Locate the cell with the specified text and output its (X, Y) center coordinate. 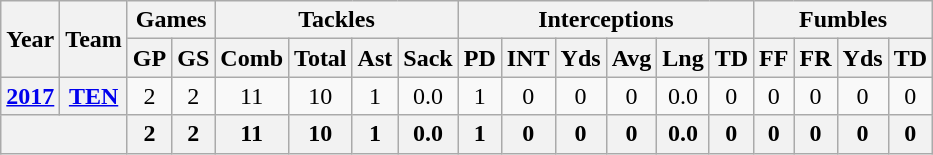
Games (170, 20)
Year (30, 39)
Ast (375, 58)
INT (528, 58)
PD (480, 58)
Total (321, 58)
Team (94, 39)
Avg (632, 58)
FR (816, 58)
Tackles (336, 20)
FF (774, 58)
Sack (428, 58)
Comb (252, 58)
Lng (683, 58)
TEN (94, 96)
Fumbles (844, 20)
Interceptions (606, 20)
GP (149, 58)
GS (194, 58)
2017 (30, 96)
